Scan for the cell matching the given text and deliver its [X, Y] coordinate at center. 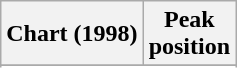
Chart (1998) [72, 34]
Peakposition [189, 34]
